Output the [x, y] coordinate of the center of the cell containing the given text.  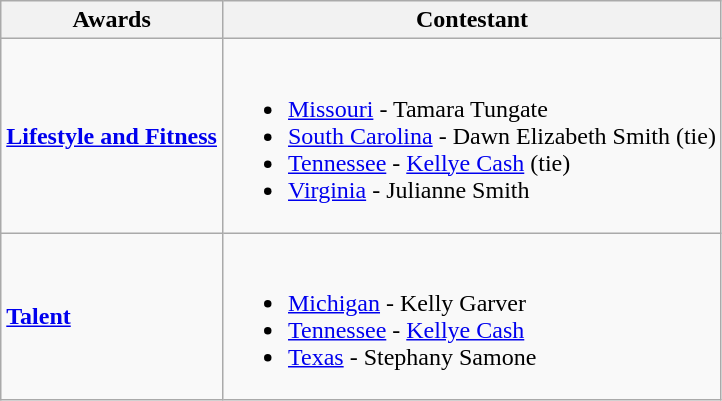
Awards [112, 20]
Lifestyle and Fitness [112, 136]
Michigan - Kelly Garver Tennessee - Kellye Cash Texas - Stephany Samone [472, 316]
Talent [112, 316]
Missouri - Tamara Tungate South Carolina - Dawn Elizabeth Smith (tie) Tennessee - Kellye Cash (tie) Virginia - Julianne Smith [472, 136]
Contestant [472, 20]
